Detect which cell encompasses the target text, then output its (x, y) center coordinate. 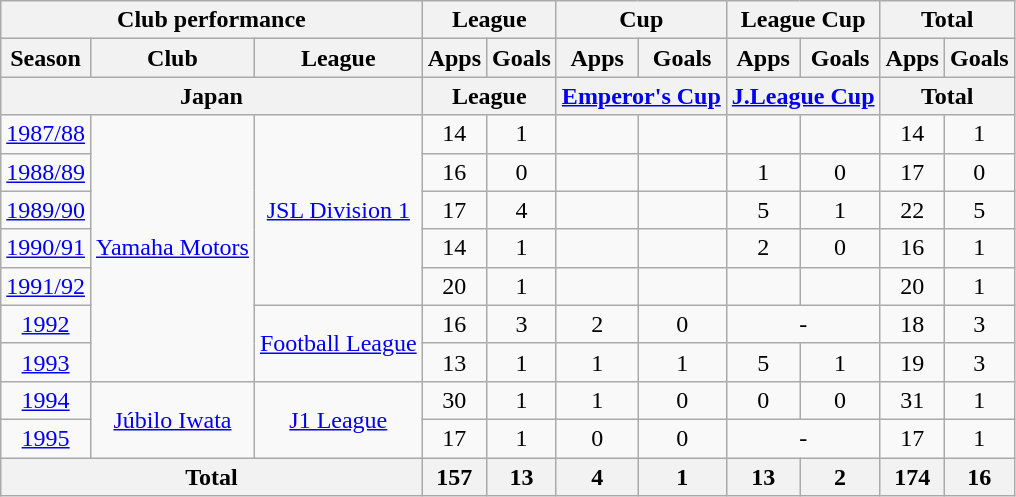
J1 League (338, 419)
30 (454, 400)
1989/90 (46, 210)
174 (912, 477)
19 (912, 362)
1993 (46, 362)
1990/91 (46, 248)
Cup (641, 20)
JSL Division 1 (338, 210)
157 (454, 477)
Football League (338, 343)
Japan (212, 96)
1991/92 (46, 286)
J.League Cup (803, 96)
Club (172, 58)
18 (912, 324)
Club performance (212, 20)
Season (46, 58)
1992 (46, 324)
22 (912, 210)
31 (912, 400)
1987/88 (46, 134)
1995 (46, 438)
1994 (46, 400)
League Cup (803, 20)
Yamaha Motors (172, 248)
Júbilo Iwata (172, 419)
Emperor's Cup (641, 96)
1988/89 (46, 172)
